Provide the [X, Y] coordinate of the cell's center where the given text is located.  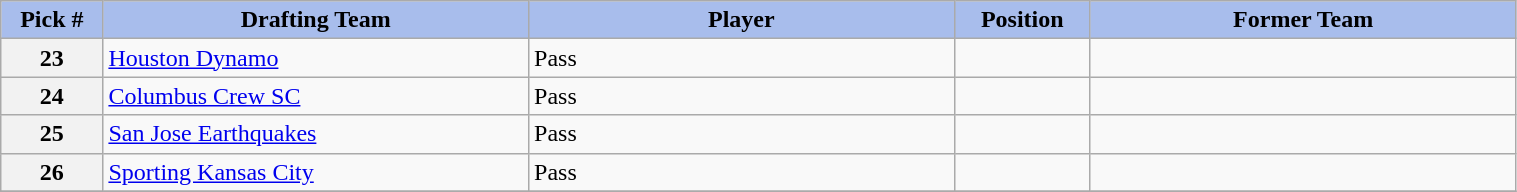
24 [52, 96]
23 [52, 58]
Drafting Team [316, 20]
Position [1022, 20]
Former Team [1303, 20]
San Jose Earthquakes [316, 134]
25 [52, 134]
26 [52, 172]
Columbus Crew SC [316, 96]
Houston Dynamo [316, 58]
Player [742, 20]
Pick # [52, 20]
Sporting Kansas City [316, 172]
